Scan for the cell matching the given text and deliver its (x, y) coordinate at center. 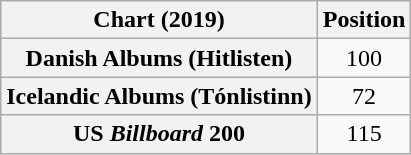
Icelandic Albums (Tónlistinn) (159, 96)
Danish Albums (Hitlisten) (159, 58)
72 (364, 96)
US Billboard 200 (159, 134)
100 (364, 58)
Chart (2019) (159, 20)
115 (364, 134)
Position (364, 20)
